Return [X, Y] of the center of cell containing provided text 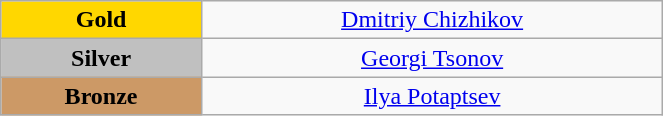
Dmitriy Chizhikov [432, 20]
Gold [102, 20]
Ilya Potaptsev [432, 96]
Bronze [102, 96]
Georgi Tsonov [432, 58]
Silver [102, 58]
